Detect which cell encompasses the target text, then output its [x, y] center coordinate. 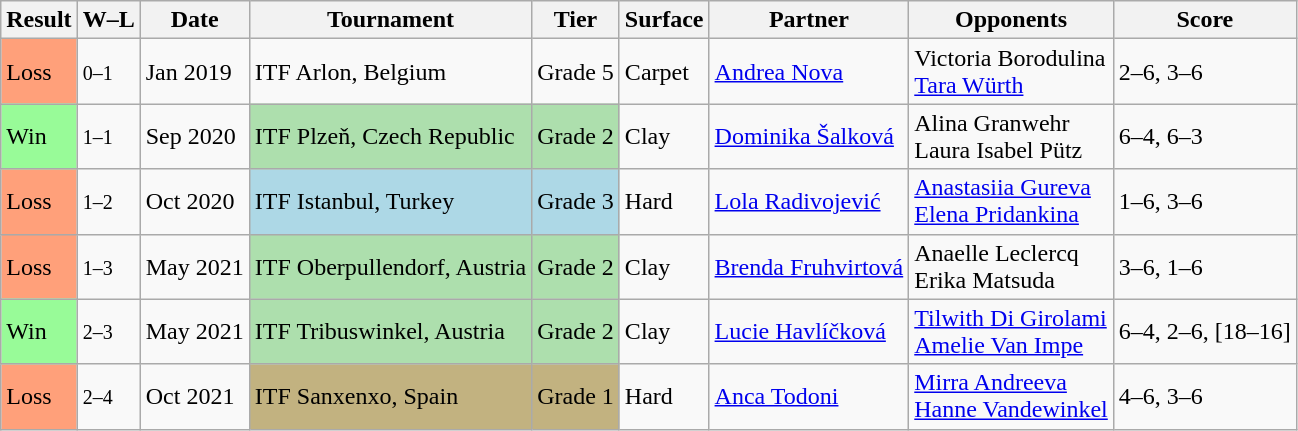
6–4, 6–3 [1204, 136]
Oct 2021 [194, 396]
W–L [108, 20]
Brenda Fruhvirtová [809, 266]
Opponents [1012, 20]
Score [1204, 20]
ITF Plzeň, Czech Republic [390, 136]
1–6, 3–6 [1204, 202]
Carpet [664, 72]
Victoria Borodulina Tara Würth [1012, 72]
Lola Radivojević [809, 202]
Andrea Nova [809, 72]
Tilwith Di Girolami Amelie Van Impe [1012, 332]
ITF Oberpullendorf, Austria [390, 266]
Result [39, 20]
Dominika Šalková [809, 136]
Surface [664, 20]
ITF Arlon, Belgium [390, 72]
Oct 2020 [194, 202]
1–2 [108, 202]
Anastasiia Gureva Elena Pridankina [1012, 202]
Partner [809, 20]
Grade 3 [576, 202]
6–4, 2–6, [18–16] [1204, 332]
ITF Tribuswinkel, Austria [390, 332]
Anaelle Leclercq Erika Matsuda [1012, 266]
Mirra Andreeva Hanne Vandewinkel [1012, 396]
Alina Granwehr Laura Isabel Pütz [1012, 136]
3–6, 1–6 [1204, 266]
1–1 [108, 136]
ITF Istanbul, Turkey [390, 202]
Grade 5 [576, 72]
2–6, 3–6 [1204, 72]
Jan 2019 [194, 72]
0–1 [108, 72]
Grade 1 [576, 396]
Anca Todoni [809, 396]
Date [194, 20]
Tier [576, 20]
ITF Sanxenxo, Spain [390, 396]
Lucie Havlíčková [809, 332]
2–4 [108, 396]
2–3 [108, 332]
Tournament [390, 20]
1–3 [108, 266]
Sep 2020 [194, 136]
4–6, 3–6 [1204, 396]
